Scan for the cell matching the given text and deliver its [x, y] coordinate at center. 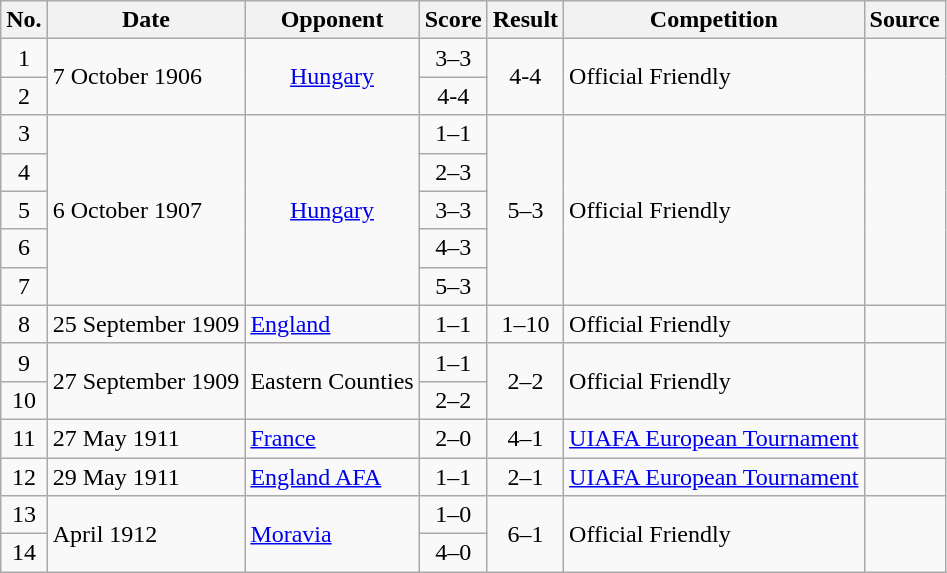
4–0 [453, 553]
Source [904, 20]
8 [24, 324]
11 [24, 438]
14 [24, 553]
5 [24, 210]
27 May 1911 [146, 438]
2–1 [525, 477]
10 [24, 400]
4–1 [525, 438]
Date [146, 20]
Result [525, 20]
4–3 [453, 248]
Competition [714, 20]
No. [24, 20]
Opponent [332, 20]
England [332, 324]
13 [24, 515]
Eastern Counties [332, 381]
4 [24, 172]
2 [24, 96]
2–3 [453, 172]
7 [24, 286]
12 [24, 477]
April 1912 [146, 534]
29 May 1911 [146, 477]
6 October 1907 [146, 210]
6 [24, 248]
6–1 [525, 534]
9 [24, 362]
27 September 1909 [146, 381]
2–0 [453, 438]
1 [24, 58]
7 October 1906 [146, 77]
3 [24, 134]
1–0 [453, 515]
France [332, 438]
England AFA [332, 477]
1–10 [525, 324]
Score [453, 20]
25 September 1909 [146, 324]
Moravia [332, 534]
